Capture the cell that displays the provided text and extract its [x, y] central coordinate. 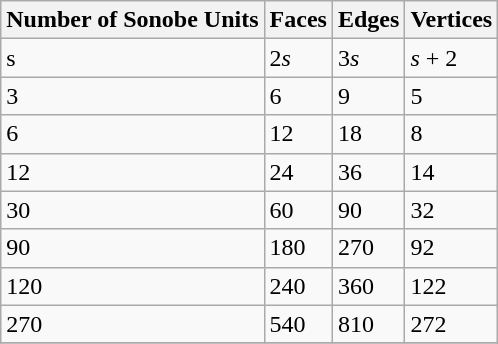
180 [298, 248]
s [132, 58]
24 [298, 172]
Edges [368, 20]
18 [368, 134]
240 [298, 286]
Vertices [452, 20]
Faces [298, 20]
2s [298, 58]
3 [132, 96]
120 [132, 286]
36 [368, 172]
5 [452, 96]
s + 2 [452, 58]
60 [298, 210]
272 [452, 324]
32 [452, 210]
122 [452, 286]
8 [452, 134]
92 [452, 248]
360 [368, 286]
Number of Sonobe Units [132, 20]
540 [298, 324]
3s [368, 58]
810 [368, 324]
9 [368, 96]
14 [452, 172]
30 [132, 210]
